For the text-containing cell, return its midpoint in [x, y] coordinate format. 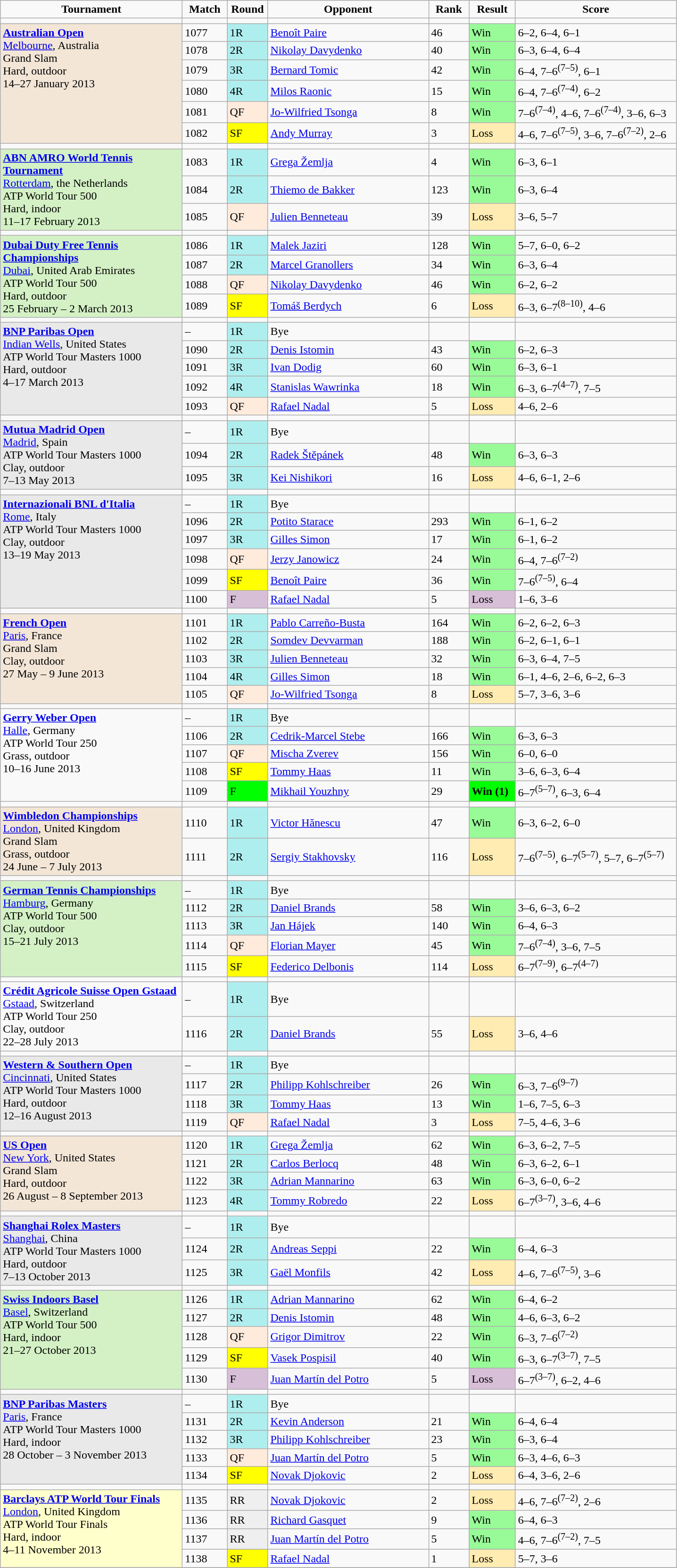
1116 [205, 1034]
1097 [205, 540]
Tournament [91, 9]
Round [248, 9]
1082 [205, 133]
Potito Starace [348, 522]
Kei Nishikori [348, 478]
1109 [205, 792]
Somdev Devvarman [348, 641]
43 [449, 350]
1101 [205, 623]
Ivan Dodig [348, 367]
15 [449, 92]
Radek Štěpánek [348, 455]
Malek Jaziri [348, 245]
6–3, 6–7(3–7), 7–5 [596, 1358]
Swiss Indoors BaselBasel, SwitzerlandATP World Tour 500Hard, indoor21–27 October 2013 [91, 1340]
140 [449, 926]
1083 [205, 162]
47 [449, 823]
1112 [205, 908]
3–6, 4–6 [596, 1034]
Dubai Duty Free Tennis ChampionshipsDubai, United Arab EmiratesATP World Tour 500Hard, outdoor25 February – 2 March 2013 [91, 276]
23 [449, 1440]
1078 [205, 50]
Mutua Madrid OpenMadrid, SpainATP World Tour Masters 1000Clay, outdoor7–13 May 2013 [91, 455]
French OpenParis, FranceGrand SlamClay, outdoor27 May – 9 June 2013 [91, 659]
6–2, 6–3 [596, 350]
Federico Delbonis [348, 966]
Thiemo de Bakker [348, 190]
29 [449, 792]
Andreas Seppi [348, 1249]
6–2, 6–1, 6–1 [596, 641]
1084 [205, 190]
1106 [205, 735]
1080 [205, 92]
1132 [205, 1440]
1136 [205, 1519]
6–4, 6–4 [596, 1421]
Victor Hănescu [348, 823]
21 [449, 1421]
1111 [205, 857]
Marcel Granollers [348, 265]
6–2, 6–4, 6–1 [596, 33]
Bernard Tomic [348, 70]
3–6, 5–7 [596, 217]
1107 [205, 753]
6–7(7–9), 6–7(4–7) [596, 966]
1137 [205, 1539]
Sergiy Stakhovsky [348, 857]
7–5, 4–6, 3–6 [596, 1122]
1133 [205, 1458]
6–3, 6–0, 6–2 [596, 1181]
1110 [205, 823]
1–6, 3–6 [596, 600]
1125 [205, 1273]
1135 [205, 1500]
5–7, 3–6 [596, 1559]
1091 [205, 367]
Stanislas Wawrinka [348, 387]
6–7(5–7), 6–3, 6–4 [596, 792]
32 [449, 659]
Jerzy Janowicz [348, 559]
1104 [205, 676]
6–3, 6–2, 7–5 [596, 1145]
US OpenNew York, United StatesGrand SlamHard, outdoor26 August – 8 September 2013 [91, 1174]
6–3, 7–6(7–2) [596, 1337]
Barclays ATP World Tour FinalsLondon, United KingdomATP World Tour FinalsHard, indoor4–11 November 2013 [91, 1528]
Richard Gasquet [348, 1519]
BNP Paribas MastersParis, FranceATP World Tour Masters 1000Hard, indoor28 October – 3 November 2013 [91, 1439]
6–3, 7–6(9–7) [596, 1085]
Jan Hájek [348, 926]
6–3, 6–2, 6–1 [596, 1163]
128 [449, 245]
Match [205, 9]
13 [449, 1104]
1081 [205, 112]
34 [449, 265]
Gerry Weber OpenHalle, GermanyATP World Tour 250Grass, outdoor10–16 June 2013 [91, 755]
6–3, 6–4, 6–4 [596, 50]
5–7, 3–6, 3–6 [596, 694]
Pablo Carreño-Busta [348, 623]
Gaël Monfils [348, 1273]
6–3, 4–6, 6–3 [596, 1458]
1085 [205, 217]
BNP Paribas OpenIndian Wells, United StatesATP World Tour Masters 1000Hard, outdoor4–17 March 2013 [91, 369]
1118 [205, 1104]
4–6, 7–6(7–2), 7–5 [596, 1539]
1086 [205, 245]
6–1, 4–6, 2–6, 6–2, 6–3 [596, 676]
Florian Mayer [348, 945]
6–3, 6–2, 6–0 [596, 823]
6–2, 6–2 [596, 284]
293 [449, 522]
Score [596, 9]
1088 [205, 284]
Opponent [348, 9]
1119 [205, 1122]
36 [449, 580]
1115 [205, 966]
4–6, 6–3, 6–2 [596, 1318]
9 [449, 1519]
5–7, 6–0, 6–2 [596, 245]
Shanghai Rolex MastersShanghai, ChinaATP World Tour Masters 1000Hard, outdoor7–13 October 2013 [91, 1251]
1096 [205, 522]
1100 [205, 600]
1123 [205, 1201]
Cedrik-Marcel Stebe [348, 735]
1126 [205, 1300]
4 [449, 162]
6–4, 3–6, 2–6 [596, 1476]
39 [449, 217]
1095 [205, 478]
4–6, 2–6 [596, 406]
4–6, 7–6(7–5), 3–6 [596, 1273]
Tommy Robredo [348, 1201]
1103 [205, 659]
1108 [205, 772]
1077 [205, 33]
1105 [205, 694]
116 [449, 857]
7–6(7–4), 4–6, 7–6(7–4), 3–6, 6–3 [596, 112]
3–6, 6–3, 6–4 [596, 772]
Internazionali BNL d'ItaliaRome, ItalyATP World Tour Masters 1000Clay, outdoor13–19 May 2013 [91, 552]
Kevin Anderson [348, 1421]
4–6, 7–6(7–5), 3–6, 7–6(7–2), 2–6 [596, 133]
4–6, 6–1, 2–6 [596, 478]
24 [449, 559]
45 [449, 945]
Australian OpenMelbourne, AustraliaGrand SlamHard, outdoor14–27 January 2013 [91, 83]
6–7(3–7), 3–6, 4–6 [596, 1201]
55 [449, 1034]
Mischa Zverev [348, 753]
156 [449, 753]
German Tennis ChampionshipsHamburg, GermanyATP World Tour 500Clay, outdoor15–21 July 2013 [91, 928]
Rank [449, 9]
1131 [205, 1421]
58 [449, 908]
6–3, 6–4, 7–5 [596, 659]
Grigor Dimitrov [348, 1337]
Result [492, 9]
1134 [205, 1476]
7–6(7–5), 6–7(5–7), 5–7, 6–7(5–7) [596, 857]
1092 [205, 387]
1138 [205, 1559]
Tomáš Berdych [348, 306]
6 [449, 306]
114 [449, 966]
6–2, 6–2, 6–3 [596, 623]
Vasek Pospisil [348, 1358]
Andy Murray [348, 133]
1102 [205, 641]
1124 [205, 1249]
Milos Raonic [348, 92]
63 [449, 1181]
6–3, 6–7(4–7), 7–5 [596, 387]
1099 [205, 580]
1120 [205, 1145]
6–3, 6–7(8–10), 4–6 [596, 306]
4–6, 7–6(7–2), 2–6 [596, 1500]
1117 [205, 1085]
164 [449, 623]
Crédit Agricole Suisse Open GstaadGstaad, SwitzerlandATP World Tour 250Clay, outdoor22–28 July 2013 [91, 1017]
1089 [205, 306]
16 [449, 478]
1093 [205, 406]
3–6, 6–3, 6–2 [596, 908]
ABN AMRO World Tennis TournamentRotterdam, the NetherlandsATP World Tour 500Hard, indoor11–17 February 2013 [91, 190]
60 [449, 367]
1121 [205, 1163]
1–6, 7–5, 6–3 [596, 1104]
1128 [205, 1337]
Western & Southern OpenCincinnati, United StatesATP World Tour Masters 1000Hard, outdoor12–16 August 2013 [91, 1093]
6–4, 6–2 [596, 1300]
123 [449, 190]
188 [449, 641]
11 [449, 772]
166 [449, 735]
1094 [205, 455]
1098 [205, 559]
6–4, 7–6(7–5), 6–1 [596, 70]
Carlos Berlocq [348, 1163]
1127 [205, 1318]
1114 [205, 945]
1087 [205, 265]
7–6(7–4), 3–6, 7–5 [596, 945]
Wimbledon ChampionshipsLondon, United KingdomGrand SlamGrass, outdoor24 June – 7 July 2013 [91, 841]
6–4, 7–6(7–4), 6–2 [596, 92]
1122 [205, 1181]
1079 [205, 70]
6–4, 7–6(7–2) [596, 559]
1129 [205, 1358]
1090 [205, 350]
1 [449, 1559]
6–0, 6–0 [596, 753]
Mikhail Youzhny [348, 792]
17 [449, 540]
7–6(7–5), 6–4 [596, 580]
1130 [205, 1379]
Win (1) [492, 792]
6–7(3–7), 6–2, 4–6 [596, 1379]
26 [449, 1085]
1113 [205, 926]
